Search for the cell housing the specified text and yield its (X, Y) center coordinate. 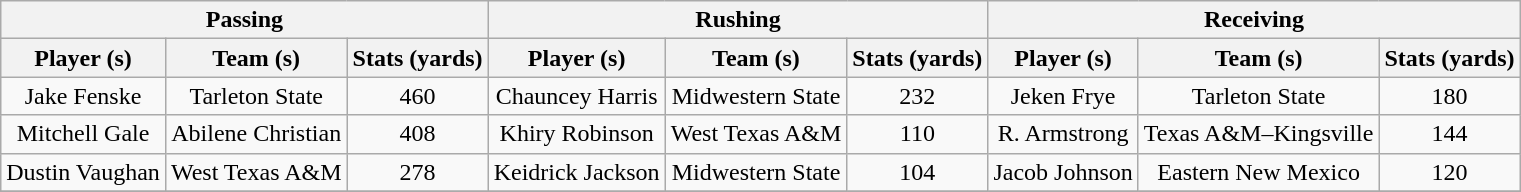
Jake Fenske (84, 96)
120 (1450, 172)
Rushing (738, 20)
Receiving (1254, 20)
Passing (244, 20)
Abilene Christian (256, 134)
180 (1450, 96)
232 (918, 96)
Chauncey Harris (576, 96)
Khiry Robinson (576, 134)
Jeken Frye (1063, 96)
278 (418, 172)
460 (418, 96)
Dustin Vaughan (84, 172)
Eastern New Mexico (1258, 172)
104 (918, 172)
110 (918, 134)
Keidrick Jackson (576, 172)
144 (1450, 134)
R. Armstrong (1063, 134)
408 (418, 134)
Texas A&M–Kingsville (1258, 134)
Jacob Johnson (1063, 172)
Mitchell Gale (84, 134)
